From the cell containing the given text, extract its center point as [x, y] coordinate. 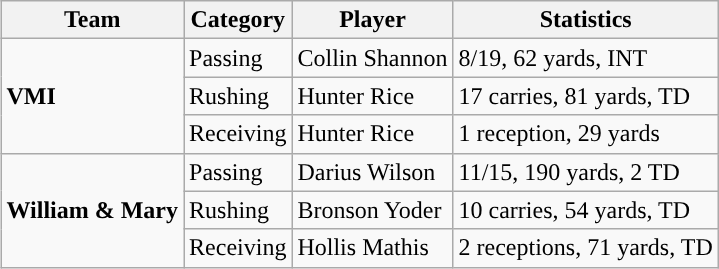
10 carries, 54 yards, TD [586, 210]
Statistics [586, 20]
Category [238, 20]
Hollis Mathis [372, 248]
1 reception, 29 yards [586, 134]
11/15, 190 yards, 2 TD [586, 172]
2 receptions, 71 yards, TD [586, 248]
Bronson Yoder [372, 210]
Team [92, 20]
17 carries, 81 yards, TD [586, 96]
Darius Wilson [372, 172]
William & Mary [92, 210]
8/19, 62 yards, INT [586, 58]
VMI [92, 96]
Collin Shannon [372, 58]
Player [372, 20]
